Provide the [X, Y] coordinate of the cell's center where the given text is located.  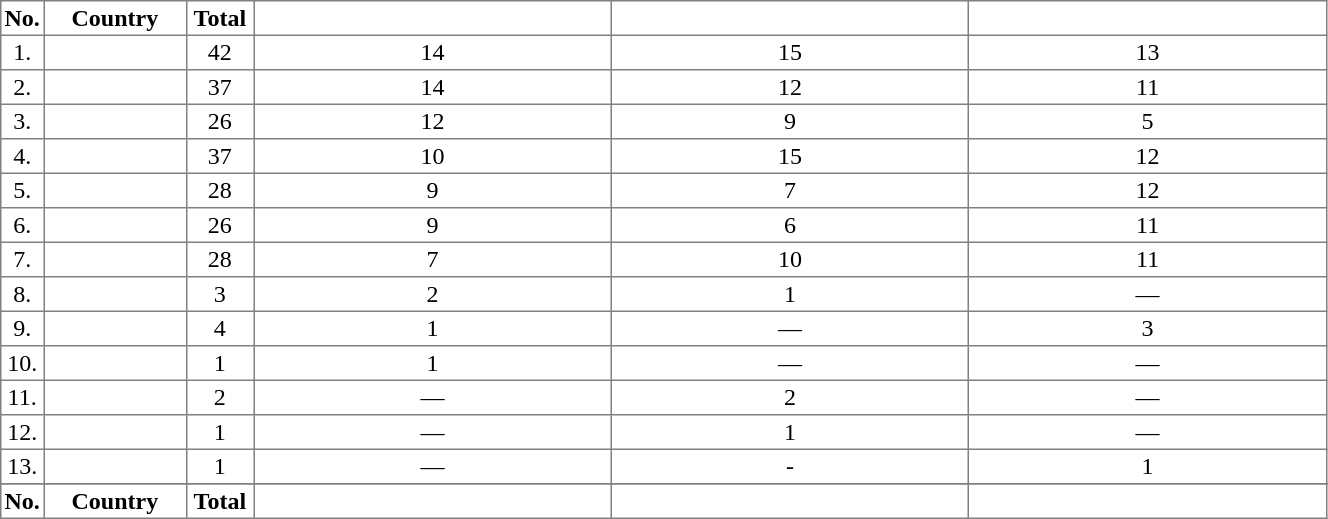
9. [22, 328]
4 [220, 328]
10. [22, 363]
5. [22, 190]
6. [22, 225]
6 [790, 225]
2. [22, 87]
11. [22, 397]
13. [22, 466]
12. [22, 432]
4. [22, 156]
13 [1148, 52]
3. [22, 121]
5 [1148, 121]
7. [22, 259]
8. [22, 294]
- [790, 466]
42 [220, 52]
1. [22, 52]
